Identify which cell holds the provided text, then report its (x, y) central coordinate. 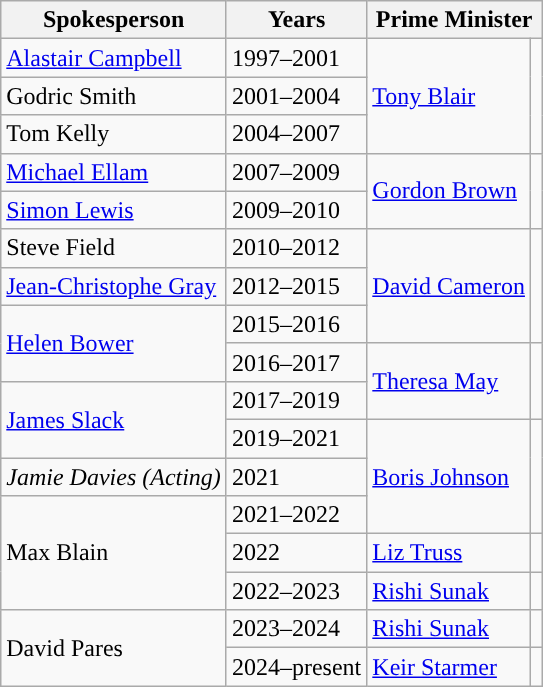
Godric Smith (114, 96)
Years (296, 20)
2010–2012 (296, 248)
Tom Kelly (114, 134)
2012–2015 (296, 286)
2019–2021 (296, 438)
Gordon Brown (449, 191)
2004–2007 (296, 134)
James Slack (114, 419)
2024–present (296, 667)
Liz Truss (449, 553)
David Pares (114, 648)
Spokesperson (114, 20)
Boris Johnson (449, 476)
1997–2001 (296, 58)
2023–2024 (296, 629)
2021–2022 (296, 515)
2022–2023 (296, 591)
Steve Field (114, 248)
2009–2010 (296, 210)
2016–2017 (296, 362)
2001–2004 (296, 96)
2015–2016 (296, 324)
Jamie Davies (Acting) (114, 477)
David Cameron (449, 286)
Jean-Christophe Gray (114, 286)
Simon Lewis (114, 210)
Alastair Campbell (114, 58)
Theresa May (449, 381)
2007–2009 (296, 172)
Max Blain (114, 553)
2022 (296, 553)
Michael Ellam (114, 172)
Tony Blair (449, 96)
2017–2019 (296, 400)
2021 (296, 477)
Keir Starmer (449, 667)
Prime Minister (454, 20)
Helen Bower (114, 343)
